Return [X, Y] of the center of cell containing provided text 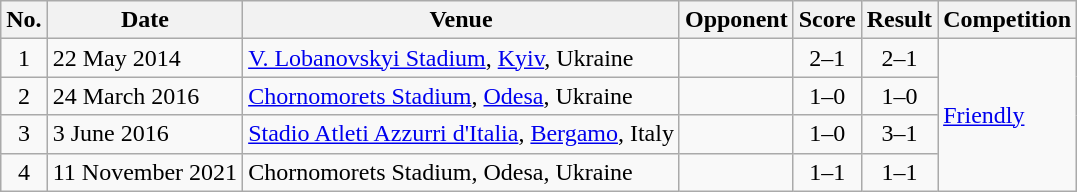
Stadio Atleti Azzurri d'Italia, Bergamo, Italy [462, 134]
Opponent [736, 20]
1 [24, 58]
Venue [462, 20]
3 [24, 134]
Friendly [1008, 115]
3–1 [899, 134]
22 May 2014 [144, 58]
Result [899, 20]
Score [827, 20]
3 June 2016 [144, 134]
4 [24, 172]
V. Lobanovskyi Stadium, Kyiv, Ukraine [462, 58]
Date [144, 20]
No. [24, 20]
11 November 2021 [144, 172]
Competition [1008, 20]
24 March 2016 [144, 96]
2 [24, 96]
